Find where the given text appears and provide that cell's center as (X, Y) coordinate. 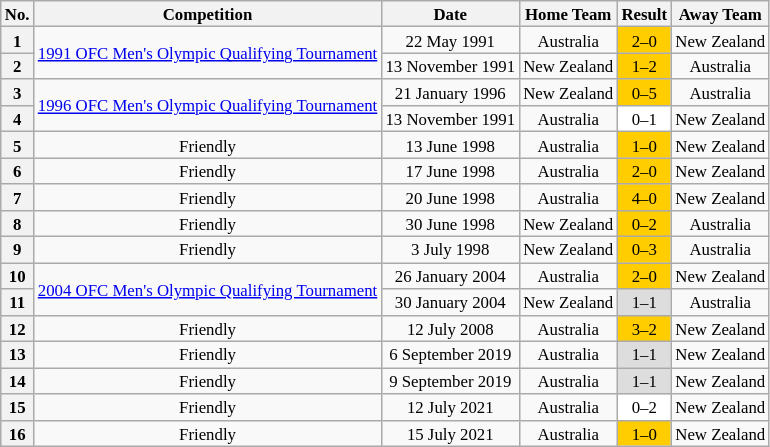
15 July 2021 (450, 433)
0–3 (644, 250)
No. (18, 14)
Away Team (720, 14)
11 (18, 302)
12 (18, 328)
Home Team (568, 14)
13 June 1998 (450, 145)
8 (18, 224)
16 (18, 433)
14 (18, 381)
0–5 (644, 93)
Competition (208, 14)
3 July 1998 (450, 250)
30 June 1998 (450, 224)
9 September 2019 (450, 381)
17 June 1998 (450, 171)
2 (18, 66)
1–2 (644, 66)
12 July 2008 (450, 328)
3 (18, 93)
15 (18, 407)
22 May 1991 (450, 40)
6 September 2019 (450, 355)
1996 OFC Men's Olympic Qualifying Tournament (208, 106)
4 (18, 119)
4–0 (644, 197)
13 (18, 355)
1 (18, 40)
1991 OFC Men's Olympic Qualifying Tournament (208, 53)
26 January 2004 (450, 276)
Result (644, 14)
5 (18, 145)
7 (18, 197)
20 June 1998 (450, 197)
12 July 2021 (450, 407)
3–2 (644, 328)
21 January 1996 (450, 93)
9 (18, 250)
30 January 2004 (450, 302)
0–1 (644, 119)
Date (450, 14)
6 (18, 171)
10 (18, 276)
2004 OFC Men's Olympic Qualifying Tournament (208, 289)
